Locate the cell with the specified text and output its [X, Y] center coordinate. 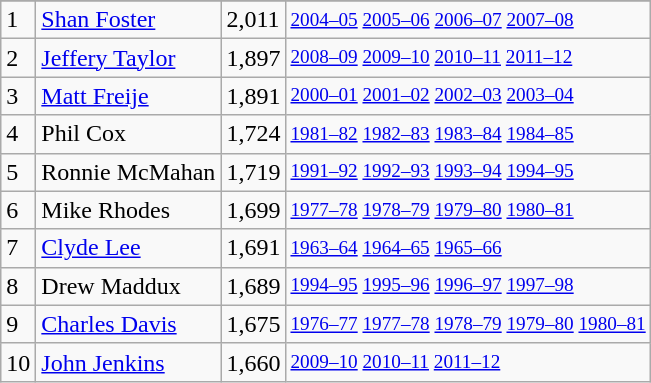
1,724 [254, 134]
2009–10 2010–11 2011–12 [468, 362]
2 [18, 58]
3 [18, 96]
1977–78 1978–79 1979–80 1980–81 [468, 210]
Charles Davis [128, 324]
Drew Maddux [128, 286]
1,897 [254, 58]
1981–82 1982–83 1983–84 1984–85 [468, 134]
1 [18, 20]
Mike Rhodes [128, 210]
9 [18, 324]
Matt Freije [128, 96]
2008–09 2009–10 2010–11 2011–12 [468, 58]
4 [18, 134]
1,891 [254, 96]
6 [18, 210]
2000–01 2001–02 2002–03 2003–04 [468, 96]
1,691 [254, 248]
Shan Foster [128, 20]
10 [18, 362]
2004–05 2005–06 2006–07 2007–08 [468, 20]
5 [18, 172]
1,675 [254, 324]
1991–92 1992–93 1993–94 1994–95 [468, 172]
Ronnie McMahan [128, 172]
1,660 [254, 362]
7 [18, 248]
Clyde Lee [128, 248]
1,699 [254, 210]
Phil Cox [128, 134]
1976–77 1977–78 1978–79 1979–80 1980–81 [468, 324]
1,719 [254, 172]
2,011 [254, 20]
8 [18, 286]
1,689 [254, 286]
Jeffery Taylor [128, 58]
1994–95 1995–96 1996–97 1997–98 [468, 286]
John Jenkins [128, 362]
1963–64 1964–65 1965–66 [468, 248]
